Provide the (x, y) coordinate of the cell's center where the given text is located.  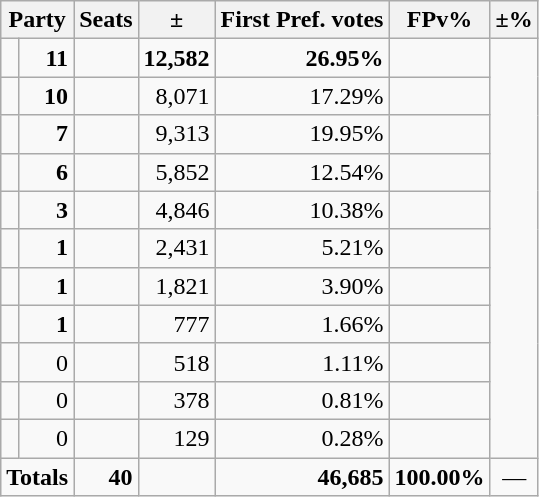
100.00% (440, 477)
4,846 (176, 210)
378 (176, 400)
± (176, 20)
7 (46, 134)
5,852 (176, 172)
8,071 (176, 96)
Seats (106, 20)
12.54% (302, 172)
3.90% (302, 286)
129 (176, 438)
Party (38, 20)
11 (46, 58)
Totals (38, 477)
5.21% (302, 248)
46,685 (302, 477)
— (514, 477)
777 (176, 324)
10.38% (302, 210)
First Pref. votes (302, 20)
1.66% (302, 324)
12,582 (176, 58)
518 (176, 362)
0.28% (302, 438)
6 (46, 172)
2,431 (176, 248)
40 (106, 477)
FPv% (440, 20)
10 (46, 96)
9,313 (176, 134)
3 (46, 210)
±% (514, 20)
1.11% (302, 362)
0.81% (302, 400)
26.95% (302, 58)
17.29% (302, 96)
19.95% (302, 134)
1,821 (176, 286)
